Identify which cell holds the provided text, then report its (X, Y) central coordinate. 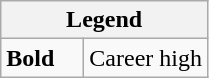
Career high (146, 58)
Bold (42, 58)
Legend (104, 20)
